For the text-containing cell, return its midpoint in (X, Y) coordinate format. 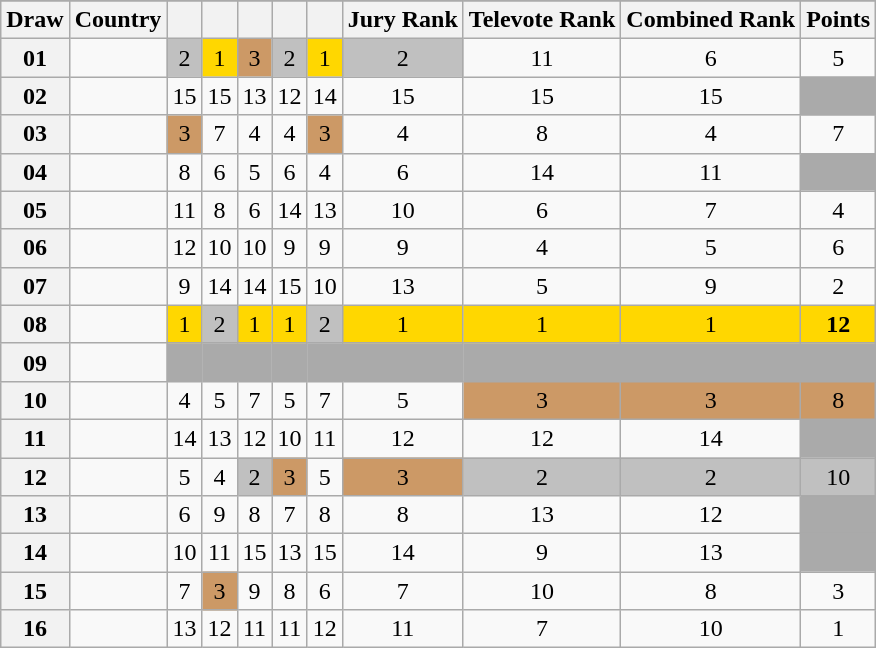
07 (35, 286)
06 (35, 248)
04 (35, 172)
Jury Rank (402, 20)
Combined Rank (711, 20)
Points (838, 20)
Draw (35, 20)
Televote Rank (542, 20)
03 (35, 134)
05 (35, 210)
02 (35, 96)
Country (118, 20)
01 (35, 58)
09 (35, 362)
08 (35, 324)
16 (35, 629)
